Pinpoint the cell where the given text exists, returning its [X, Y] midpoint coordinate. 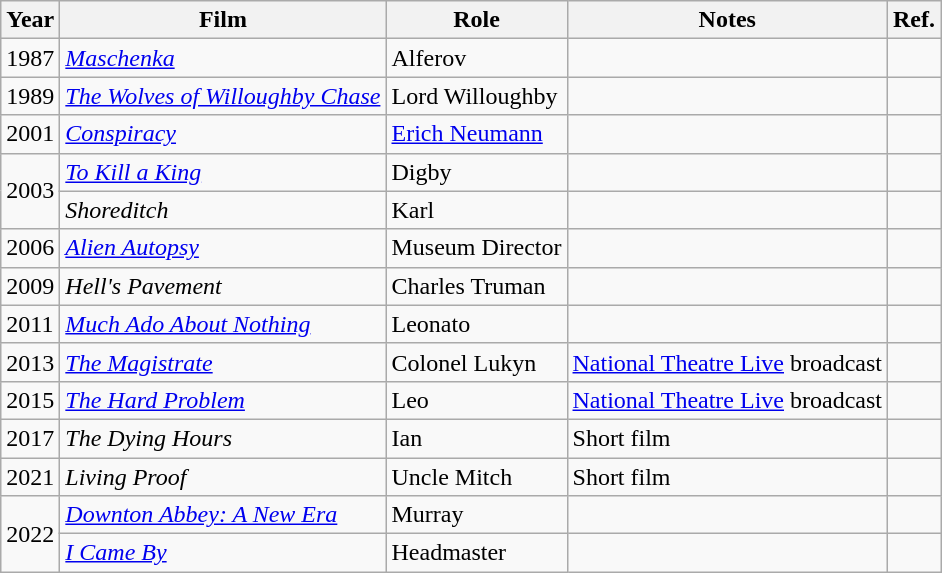
Digby [476, 172]
1989 [30, 96]
Lord Willoughby [476, 96]
Hell's Pavement [223, 286]
2009 [30, 286]
Erich Neumann [476, 134]
Conspiracy [223, 134]
Shoreditch [223, 210]
Film [223, 20]
Alferov [476, 58]
2022 [30, 534]
1987 [30, 58]
Charles Truman [476, 286]
Ian [476, 438]
Colonel Lukyn [476, 362]
Uncle Mitch [476, 477]
Notes [728, 20]
2021 [30, 477]
Year [30, 20]
Leonato [476, 324]
2001 [30, 134]
2003 [30, 191]
The Magistrate [223, 362]
Downton Abbey: A New Era [223, 515]
Living Proof [223, 477]
I Came By [223, 553]
Murray [476, 515]
The Hard Problem [223, 400]
Museum Director [476, 248]
Leo [476, 400]
Alien Autopsy [223, 248]
The Wolves of Willoughby Chase [223, 96]
Ref. [914, 20]
Maschenka [223, 58]
Karl [476, 210]
2017 [30, 438]
2006 [30, 248]
2015 [30, 400]
2013 [30, 362]
The Dying Hours [223, 438]
Headmaster [476, 553]
Role [476, 20]
2011 [30, 324]
Much Ado About Nothing [223, 324]
To Kill a King [223, 172]
